Locate the cell with the specified text and output its [X, Y] center coordinate. 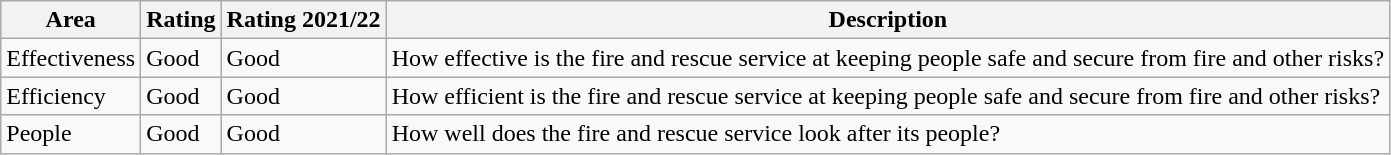
How effective is the fire and rescue service at keeping people safe and secure from fire and other risks? [888, 58]
Area [71, 20]
People [71, 134]
Efficiency [71, 96]
How well does the fire and rescue service look after its people? [888, 134]
Rating 2021/22 [304, 20]
Description [888, 20]
Effectiveness [71, 58]
How efficient is the fire and rescue service at keeping people safe and secure from fire and other risks? [888, 96]
Rating [181, 20]
